For the text-containing cell, return its midpoint in [x, y] coordinate format. 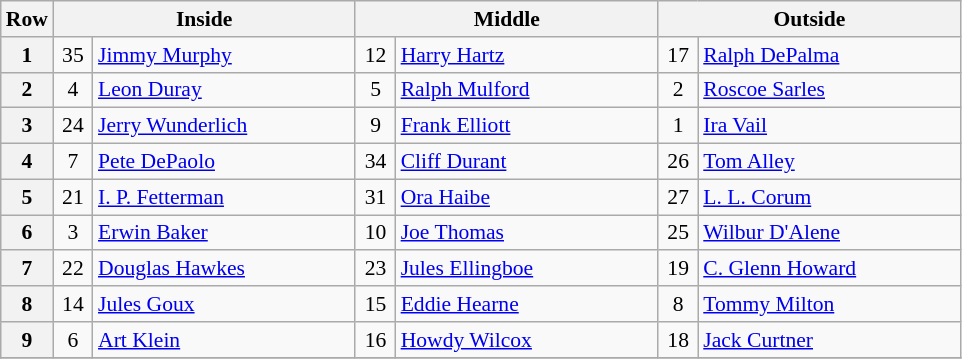
Row [27, 19]
Tommy Milton [829, 304]
Art Klein [224, 340]
24 [73, 126]
18 [678, 340]
22 [73, 269]
Middle [506, 19]
25 [678, 233]
10 [375, 233]
Douglas Hawkes [224, 269]
34 [375, 162]
Ora Haibe [527, 197]
C. Glenn Howard [829, 269]
Ira Vail [829, 126]
Wilbur D'Alene [829, 233]
Erwin Baker [224, 233]
15 [375, 304]
Harry Hartz [527, 55]
Frank Elliott [527, 126]
I. P. Fetterman [224, 197]
19 [678, 269]
31 [375, 197]
Outside [810, 19]
Ralph Mulford [527, 90]
L. L. Corum [829, 197]
Ralph DePalma [829, 55]
Cliff Durant [527, 162]
Roscoe Sarles [829, 90]
Jules Goux [224, 304]
Eddie Hearne [527, 304]
Jerry Wunderlich [224, 126]
17 [678, 55]
Jimmy Murphy [224, 55]
27 [678, 197]
Inside [204, 19]
Pete DePaolo [224, 162]
Tom Alley [829, 162]
21 [73, 197]
Joe Thomas [527, 233]
35 [73, 55]
Leon Duray [224, 90]
12 [375, 55]
Howdy Wilcox [527, 340]
14 [73, 304]
Jack Curtner [829, 340]
16 [375, 340]
23 [375, 269]
Jules Ellingboe [527, 269]
26 [678, 162]
